Pinpoint the cell where the given text exists, returning its (x, y) midpoint coordinate. 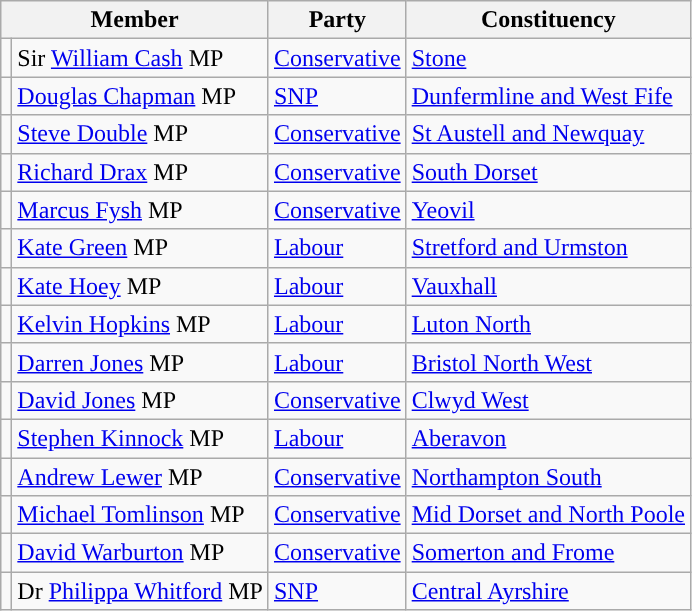
Kelvin Hopkins MP (140, 324)
Kate Hoey MP (140, 286)
Party (337, 20)
David Warburton MP (140, 553)
Andrew Lewer MP (140, 477)
Richard Drax MP (140, 172)
Stone (548, 58)
Mid Dorset and North Poole (548, 515)
Stephen Kinnock MP (140, 438)
Dunfermline and West Fife (548, 96)
Michael Tomlinson MP (140, 515)
Kate Green MP (140, 248)
Aberavon (548, 438)
Central Ayrshire (548, 591)
Darren Jones MP (140, 362)
Stretford and Urmston (548, 248)
South Dorset (548, 172)
Clwyd West (548, 400)
Marcus Fysh MP (140, 210)
David Jones MP (140, 400)
Luton North (548, 324)
Steve Double MP (140, 134)
Constituency (548, 20)
Vauxhall (548, 286)
Douglas Chapman MP (140, 96)
Northampton South (548, 477)
Yeovil (548, 210)
Dr Philippa Whitford MP (140, 591)
Sir William Cash MP (140, 58)
Somerton and Frome (548, 553)
Member (135, 20)
St Austell and Newquay (548, 134)
Bristol North West (548, 362)
